Find where the given text appears and provide that cell's center as [x, y] coordinate. 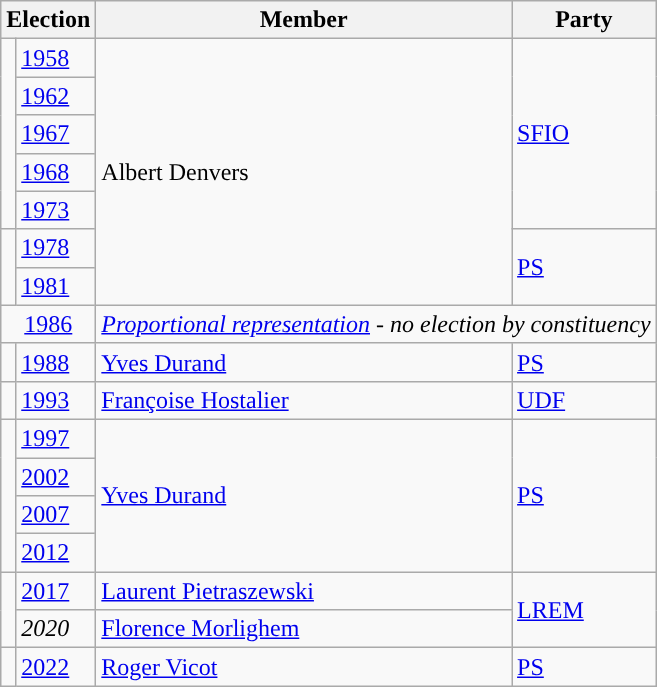
2022 [56, 667]
Albert Denvers [304, 172]
1968 [56, 172]
1958 [56, 58]
Party [584, 20]
1967 [56, 134]
LREM [584, 610]
Françoise Hostalier [304, 400]
SFIO [584, 134]
1978 [56, 248]
1962 [56, 96]
2002 [56, 477]
2012 [56, 553]
Laurent Pietraszewski [304, 591]
Member [304, 20]
1988 [56, 362]
Roger Vicot [304, 667]
2007 [56, 515]
1981 [56, 286]
UDF [584, 400]
Proportional representation - no election by constituency [376, 324]
1993 [56, 400]
Florence Morlighem [304, 629]
2020 [56, 629]
2017 [56, 591]
1973 [56, 210]
Election [48, 20]
1986 [48, 324]
1997 [56, 438]
